Pinpoint the cell where the given text exists, returning its (x, y) midpoint coordinate. 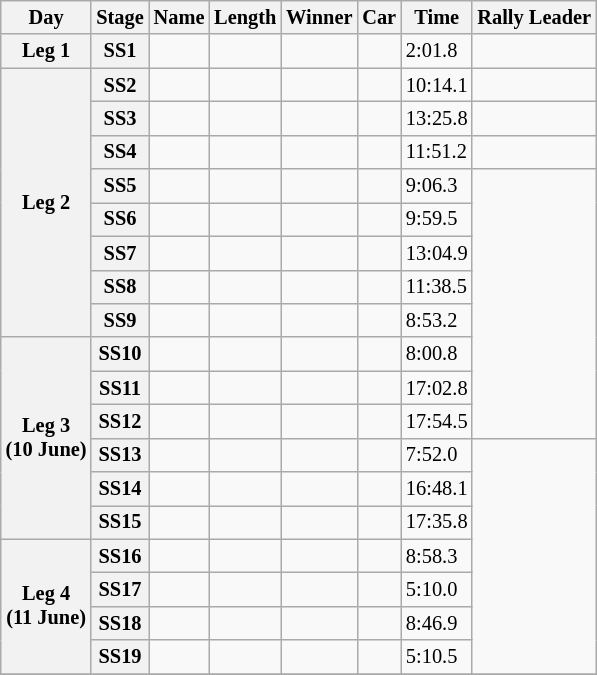
SS15 (120, 522)
16:48.1 (436, 489)
13:25.8 (436, 118)
SS16 (120, 556)
SS1 (120, 51)
SS18 (120, 623)
SS3 (120, 118)
7:52.0 (436, 455)
SS11 (120, 388)
SS6 (120, 219)
17:54.5 (436, 421)
2:01.8 (436, 51)
Rally Leader (534, 17)
SS7 (120, 253)
Car (379, 17)
5:10.5 (436, 657)
Leg 3(10 June) (46, 438)
Leg 2 (46, 202)
SS10 (120, 354)
8:53.2 (436, 320)
10:14.1 (436, 85)
9:06.3 (436, 186)
17:35.8 (436, 522)
11:51.2 (436, 152)
Leg 4(11 June) (46, 606)
SS12 (120, 421)
8:00.8 (436, 354)
13:04.9 (436, 253)
SS19 (120, 657)
Leg 1 (46, 51)
SS9 (120, 320)
Winner (319, 17)
Stage (120, 17)
Length (245, 17)
Name (180, 17)
9:59.5 (436, 219)
17:02.8 (436, 388)
SS2 (120, 85)
SS17 (120, 589)
SS14 (120, 489)
SS5 (120, 186)
5:10.0 (436, 589)
8:46.9 (436, 623)
Time (436, 17)
8:58.3 (436, 556)
SS4 (120, 152)
SS13 (120, 455)
SS8 (120, 287)
11:38.5 (436, 287)
Day (46, 17)
